Search for the cell housing the specified text and yield its (x, y) center coordinate. 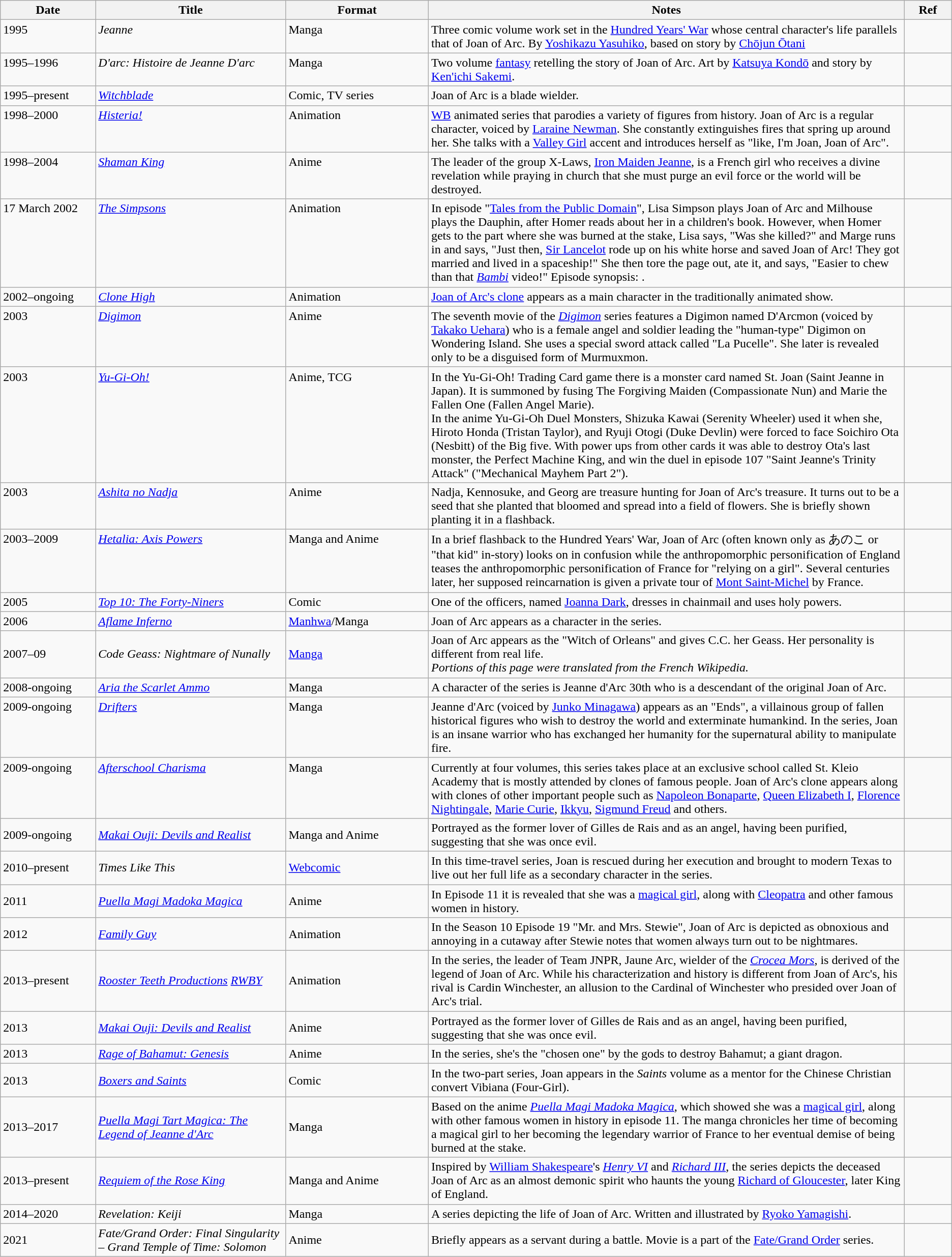
2008-ongoing (48, 687)
One of the officers, named Joanna Dark, dresses in chainmail and uses holy powers. (666, 602)
Webcomic (357, 868)
Fate/Grand Order: Final Singularity – Grand Temple of Time: Solomon (191, 1240)
Jeanne (191, 37)
Briefly appears as a servant during a battle. Movie is a part of the Fate/Grand Order series. (666, 1240)
1995 (48, 37)
In the two-part series, Joan appears in the Saints volume as a mentor for the Chinese Christian convert Vibiana (Four-Girl). (666, 1080)
2012 (48, 934)
A character of the series is Jeanne d'Arc 30th who is a descendant of the original Joan of Arc. (666, 687)
Boxers and Saints (191, 1080)
Notes (666, 10)
Ref (928, 10)
Yu-Gi-Oh! (191, 424)
Ashita no Nadja (191, 506)
Times Like This (191, 868)
A series depicting the life of Joan of Arc. Written and illustrated by Ryoko Yamagishi. (666, 1214)
Two volume fantasy retelling the story of Joan of Arc. Art by Katsuya Kondō and story by Ken'ichi Sakemi. (666, 69)
Joan of Arc is a blade wielder. (666, 96)
The Simpsons (191, 243)
D'arc: Histoire de Jeanne D'arc (191, 69)
17 March 2002 (48, 243)
2007–09 (48, 654)
2003–2009 (48, 561)
Puella Magi Madoka Magica (191, 900)
2021 (48, 1240)
Afterschool Charisma (191, 787)
Title (191, 10)
Drifters (191, 727)
Requiem of the Rose King (191, 1181)
1995–1996 (48, 69)
Shaman King (191, 176)
Joan of Arc appears as a character in the series. (666, 621)
1998–2000 (48, 129)
2006 (48, 621)
In Episode 11 it is revealed that she was a magical girl, along with Cleopatra and other famous women in history. (666, 900)
Comic, TV series (357, 96)
2010–present (48, 868)
Format (357, 10)
Puella Magi Tart Magica: The Legend of Jeanne d'Arc (191, 1127)
Witchblade (191, 96)
Date (48, 10)
Anime, TCG (357, 424)
2005 (48, 602)
2013–2017 (48, 1127)
Revelation: Keiji (191, 1214)
Manhwa/Manga (357, 621)
Rage of Bahamut: Genesis (191, 1054)
Aria the Scarlet Ammo (191, 687)
1995–present (48, 96)
Code Geass: Nightmare of Nunally (191, 654)
Family Guy (191, 934)
Joan of Arc's clone appears as a main character in the traditionally animated show. (666, 297)
Rooster Teeth Productions RWBY (191, 981)
1998–2004 (48, 176)
Histeria! (191, 129)
2002–ongoing (48, 297)
Top 10: The Forty-Niners (191, 602)
Clone High (191, 297)
2011 (48, 900)
2014–2020 (48, 1214)
Digimon (191, 337)
Hetalia: Axis Powers (191, 561)
Aflame Inferno (191, 621)
In the series, she's the "chosen one" by the gods to destroy Bahamut; a giant dragon. (666, 1054)
